Provide the (X, Y) coordinate of the cell's center where the given text is located.  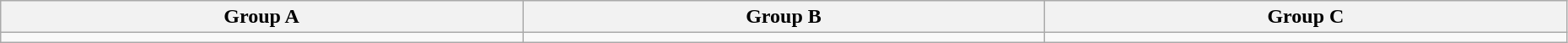
Group C (1306, 17)
Group A (261, 17)
Group B (784, 17)
